Return the [X, Y] coordinate for the center point of the cell that contains the specified text.  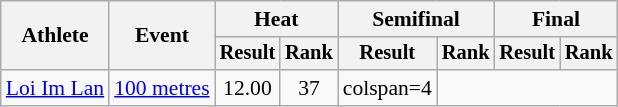
Athlete [55, 36]
Semifinal [416, 19]
colspan=4 [388, 88]
100 metres [162, 88]
Heat [276, 19]
Final [556, 19]
Event [162, 36]
37 [309, 88]
12.00 [248, 88]
Loi Im Lan [55, 88]
